Output the [x, y] coordinate of the center of the cell containing the given text.  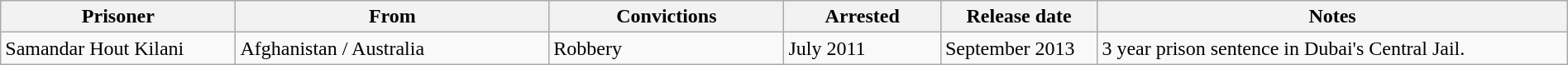
Afghanistan / Australia [392, 48]
Robbery [667, 48]
Release date [1019, 17]
July 2011 [862, 48]
Convictions [667, 17]
Prisoner [118, 17]
Arrested [862, 17]
3 year prison sentence in Dubai's Central Jail. [1332, 48]
Notes [1332, 17]
From [392, 17]
Samandar Hout Kilani [118, 48]
September 2013 [1019, 48]
